Return the (X, Y) coordinate for the center point of the cell that contains the specified text.  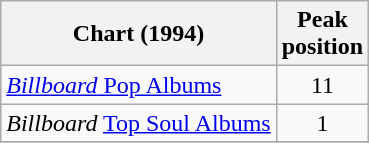
11 (322, 85)
1 (322, 123)
Peakposition (322, 34)
Chart (1994) (138, 34)
Billboard Pop Albums (138, 85)
Billboard Top Soul Albums (138, 123)
